Provide the (X, Y) coordinate of the cell's center where the given text is located.  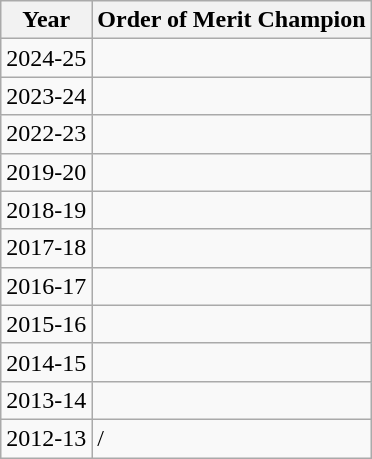
2015-16 (46, 324)
/ (232, 438)
2016-17 (46, 286)
2022-23 (46, 134)
2018-19 (46, 210)
2013-14 (46, 400)
Year (46, 20)
2012-13 (46, 438)
2019-20 (46, 172)
Order of Merit Champion (232, 20)
2014-15 (46, 362)
2023-24 (46, 96)
2024-25 (46, 58)
2017-18 (46, 248)
